Extract the (X, Y) coordinate from the center of the cell holding the provided text.  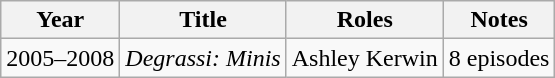
Title (203, 20)
Roles (364, 20)
Ashley Kerwin (364, 58)
2005–2008 (60, 58)
Notes (499, 20)
8 episodes (499, 58)
Degrassi: Minis (203, 58)
Year (60, 20)
